Return (X, Y) of the center of cell containing provided text 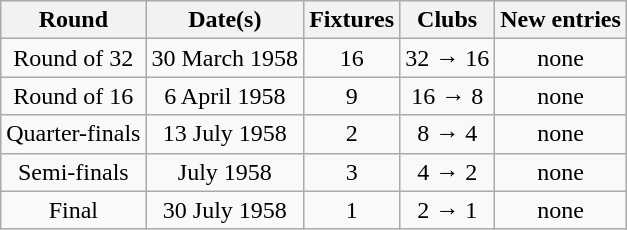
3 (352, 172)
Semi-finals (74, 172)
2 (352, 134)
16 → 8 (448, 96)
30 July 1958 (225, 210)
Date(s) (225, 20)
Round of 16 (74, 96)
July 1958 (225, 172)
4 → 2 (448, 172)
13 July 1958 (225, 134)
Fixtures (352, 20)
Round of 32 (74, 58)
2 → 1 (448, 210)
32 → 16 (448, 58)
Final (74, 210)
Clubs (448, 20)
Round (74, 20)
6 April 1958 (225, 96)
Quarter-finals (74, 134)
30 March 1958 (225, 58)
New entries (561, 20)
16 (352, 58)
9 (352, 96)
1 (352, 210)
8 → 4 (448, 134)
